Output the (x, y) coordinate of the center of the cell containing the given text.  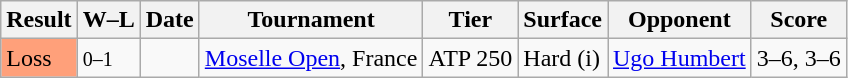
Hard (i) (563, 58)
W–L (108, 20)
Surface (563, 20)
Result (39, 20)
3–6, 3–6 (798, 58)
Moselle Open, France (311, 58)
Opponent (680, 20)
Ugo Humbert (680, 58)
0–1 (108, 58)
Loss (39, 58)
Date (170, 20)
ATP 250 (470, 58)
Tier (470, 20)
Tournament (311, 20)
Score (798, 20)
